Extract the (X, Y) coordinate from the center of the cell holding the provided text.  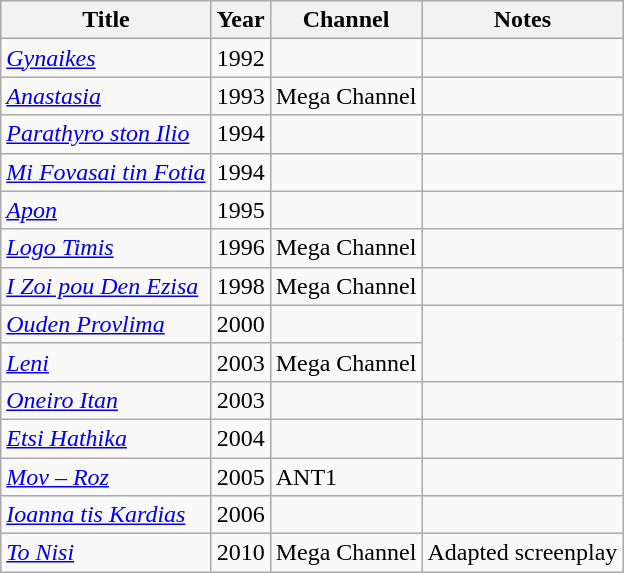
1998 (240, 286)
Oneiro Itan (106, 400)
Gynaikes (106, 58)
2010 (240, 553)
Adapted screenplay (522, 553)
Ouden Provlima (106, 324)
Logo Timis (106, 248)
2005 (240, 477)
2000 (240, 324)
Apon (106, 210)
Ioanna tis Kardias (106, 515)
1995 (240, 210)
2004 (240, 438)
2006 (240, 515)
Mi Fovasai tin Fotia (106, 172)
Channel (346, 20)
1993 (240, 96)
To Nisi (106, 553)
I Zoi pou Den Ezisa (106, 286)
Year (240, 20)
Parathyro ston Ilio (106, 134)
Notes (522, 20)
Leni (106, 362)
1996 (240, 248)
Etsi Hathika (106, 438)
Mov – Roz (106, 477)
Anastasia (106, 96)
1992 (240, 58)
Title (106, 20)
ANT1 (346, 477)
